Find where the given text appears and provide that cell's center as (X, Y) coordinate. 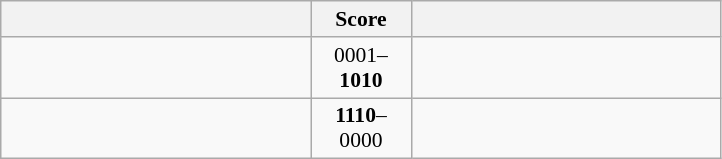
0001–1010 (361, 68)
1110–0000 (361, 128)
Score (361, 19)
